For the text-containing cell, return its midpoint in (X, Y) coordinate format. 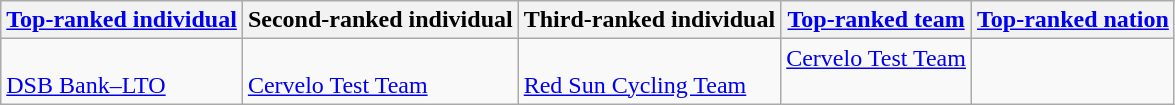
Second-ranked individual (380, 20)
Top-ranked team (876, 20)
Top-ranked nation (1072, 20)
Third-ranked individual (649, 20)
Top-ranked individual (122, 20)
DSB Bank–LTO (122, 72)
Red Sun Cycling Team (649, 72)
